Find where the given text appears and provide that cell's center as (x, y) coordinate. 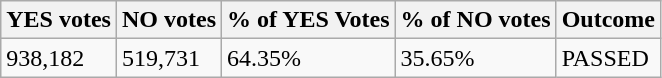
% of NO votes (476, 20)
PASSED (608, 58)
YES votes (59, 20)
35.65% (476, 58)
519,731 (168, 58)
938,182 (59, 58)
% of YES Votes (309, 20)
Outcome (608, 20)
64.35% (309, 58)
NO votes (168, 20)
